Locate the cell with the specified text and output its [x, y] center coordinate. 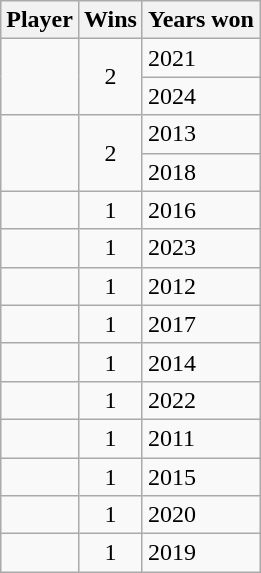
Wins [110, 20]
2016 [200, 210]
2011 [200, 438]
2015 [200, 477]
2018 [200, 172]
2022 [200, 400]
Player [40, 20]
2017 [200, 324]
2013 [200, 134]
2012 [200, 286]
2023 [200, 248]
2020 [200, 515]
Years won [200, 20]
2019 [200, 553]
2021 [200, 58]
2024 [200, 96]
2014 [200, 362]
